Pinpoint the cell where the given text exists, returning its [X, Y] midpoint coordinate. 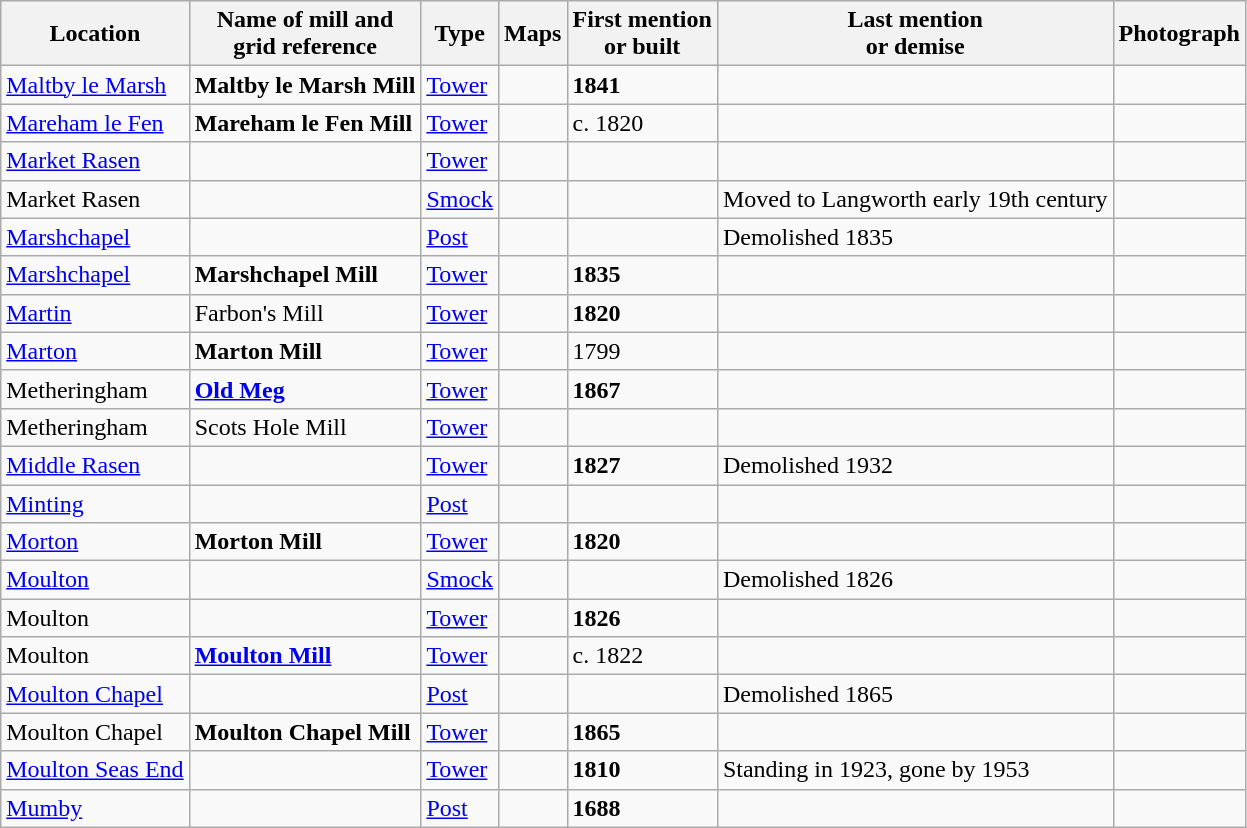
1867 [642, 389]
Mareham le Fen Mill [305, 123]
Marshchapel Mill [305, 275]
c. 1820 [642, 123]
Demolished 1865 [915, 694]
Morton Mill [305, 542]
Scots Hole Mill [305, 427]
Mareham le Fen [95, 123]
Mumby [95, 808]
Middle Rasen [95, 465]
Moved to Langworth early 19th century [915, 199]
1841 [642, 85]
Moulton Chapel Mill [305, 732]
Marton Mill [305, 351]
Demolished 1932 [915, 465]
1827 [642, 465]
Photograph [1179, 34]
Last mention or demise [915, 34]
1865 [642, 732]
Demolished 1826 [915, 580]
1835 [642, 275]
Standing in 1923, gone by 1953 [915, 770]
Morton [95, 542]
Demolished 1835 [915, 237]
Moulton Mill [305, 656]
1826 [642, 618]
1688 [642, 808]
1799 [642, 351]
Moulton Seas End [95, 770]
c. 1822 [642, 656]
Maltby le Marsh [95, 85]
Type [460, 34]
Maps [533, 34]
Martin [95, 313]
1810 [642, 770]
Location [95, 34]
Marton [95, 351]
Farbon's Mill [305, 313]
Old Meg [305, 389]
Name of mill andgrid reference [305, 34]
First mentionor built [642, 34]
Minting [95, 503]
Maltby le Marsh Mill [305, 85]
